Provide the [X, Y] coordinate of the cell's center where the given text is located.  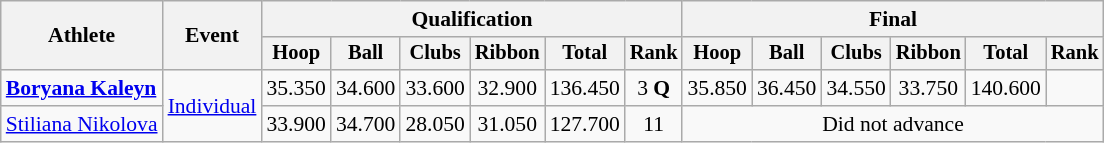
28.050 [434, 124]
Individual [212, 106]
Athlete [82, 36]
Event [212, 36]
34.550 [856, 88]
136.450 [585, 88]
35.850 [716, 88]
Stiliana Nikolova [82, 124]
35.350 [296, 88]
Final [892, 19]
34.700 [366, 124]
3 Q [654, 88]
33.600 [434, 88]
34.600 [366, 88]
32.900 [508, 88]
Qualification [472, 19]
33.900 [296, 124]
Did not advance [892, 124]
Boryana Kaleyn [82, 88]
140.600 [1006, 88]
31.050 [508, 124]
33.750 [928, 88]
11 [654, 124]
36.450 [786, 88]
127.700 [585, 124]
